Extract the (X, Y) coordinate from the center of the cell holding the provided text.  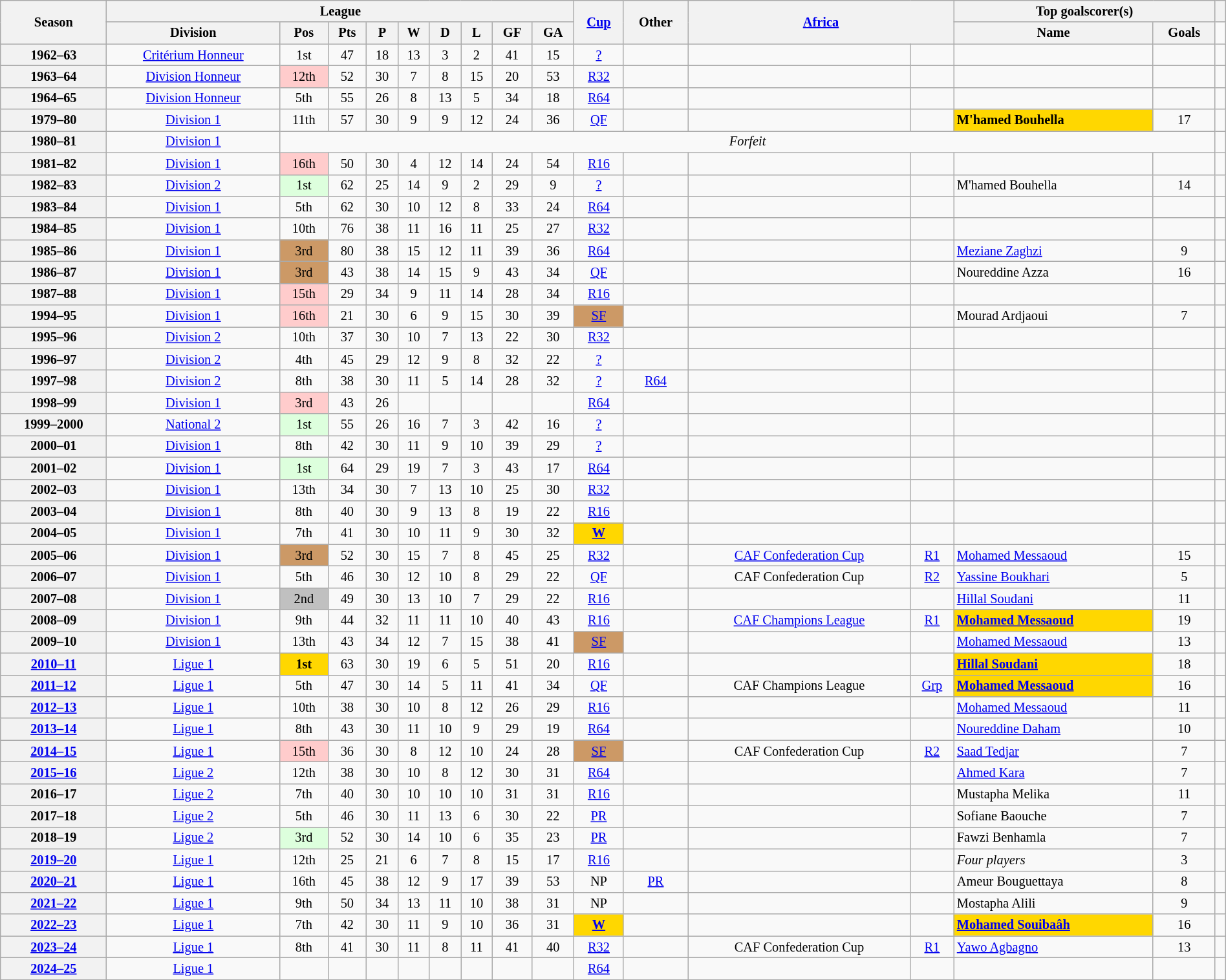
Noureddine Azza (1053, 272)
L (477, 33)
1995–96 (54, 337)
2021–22 (54, 903)
2014–15 (54, 751)
D (445, 33)
1998–99 (54, 403)
2018–19 (54, 838)
2nd (304, 599)
64 (347, 468)
37 (347, 337)
2019–20 (54, 860)
Saad Tedjar (1053, 751)
2005–06 (54, 555)
Forfeit (747, 142)
Noureddine Daham (1053, 729)
Mostapha Alili (1053, 903)
2024–25 (54, 968)
1986–87 (54, 272)
1997–98 (54, 381)
Grp (932, 686)
Africa (821, 22)
1994–95 (54, 316)
2006–07 (54, 577)
Four players (1053, 860)
33 (512, 207)
2012–13 (54, 707)
1996–97 (54, 359)
80 (347, 251)
1982–83 (54, 186)
44 (347, 621)
1983–84 (54, 207)
2011–12 (54, 686)
2000–01 (54, 446)
Top goalscorer(s) (1085, 11)
2015–16 (54, 772)
76 (347, 229)
Mourad Ardjaoui (1053, 316)
1979–80 (54, 120)
2002–03 (54, 490)
49 (347, 599)
Yawo Agbagno (1053, 947)
54 (554, 164)
Pos (304, 33)
4th (304, 359)
Critérium Honneur (193, 55)
2007–08 (54, 599)
51 (512, 664)
2016–17 (54, 794)
57 (347, 120)
2017–18 (54, 816)
1984–85 (54, 229)
Yassine Boukhari (1053, 577)
2010–11 (54, 664)
League (340, 11)
4 (414, 164)
Cup (599, 22)
11th (304, 120)
2009–10 (54, 642)
2013–14 (54, 729)
2022–23 (54, 925)
Season (54, 22)
Division (193, 33)
2020–21 (54, 882)
GA (554, 33)
63 (347, 664)
P (383, 33)
1999–2000 (54, 425)
National 2 (193, 425)
1981–82 (54, 164)
27 (554, 229)
1980–81 (54, 142)
Pts (347, 33)
2001–02 (54, 468)
Mustapha Melika (1053, 794)
Fawzi Benhamla (1053, 838)
1963–64 (54, 76)
1962–63 (54, 55)
Meziane Zaghzi (1053, 251)
2003–04 (54, 511)
Mohamed Souibaâh (1053, 925)
Ahmed Kara (1053, 772)
Goals (1184, 33)
1964–65 (54, 98)
1987–88 (54, 294)
Name (1053, 33)
23 (554, 838)
GF (512, 33)
2008–09 (54, 621)
2023–24 (54, 947)
Other (656, 22)
Ameur Bouguettaya (1053, 882)
2004–05 (54, 533)
1985–86 (54, 251)
Sofiane Baouche (1053, 816)
35 (512, 838)
